Return [X, Y] of the center of cell containing provided text 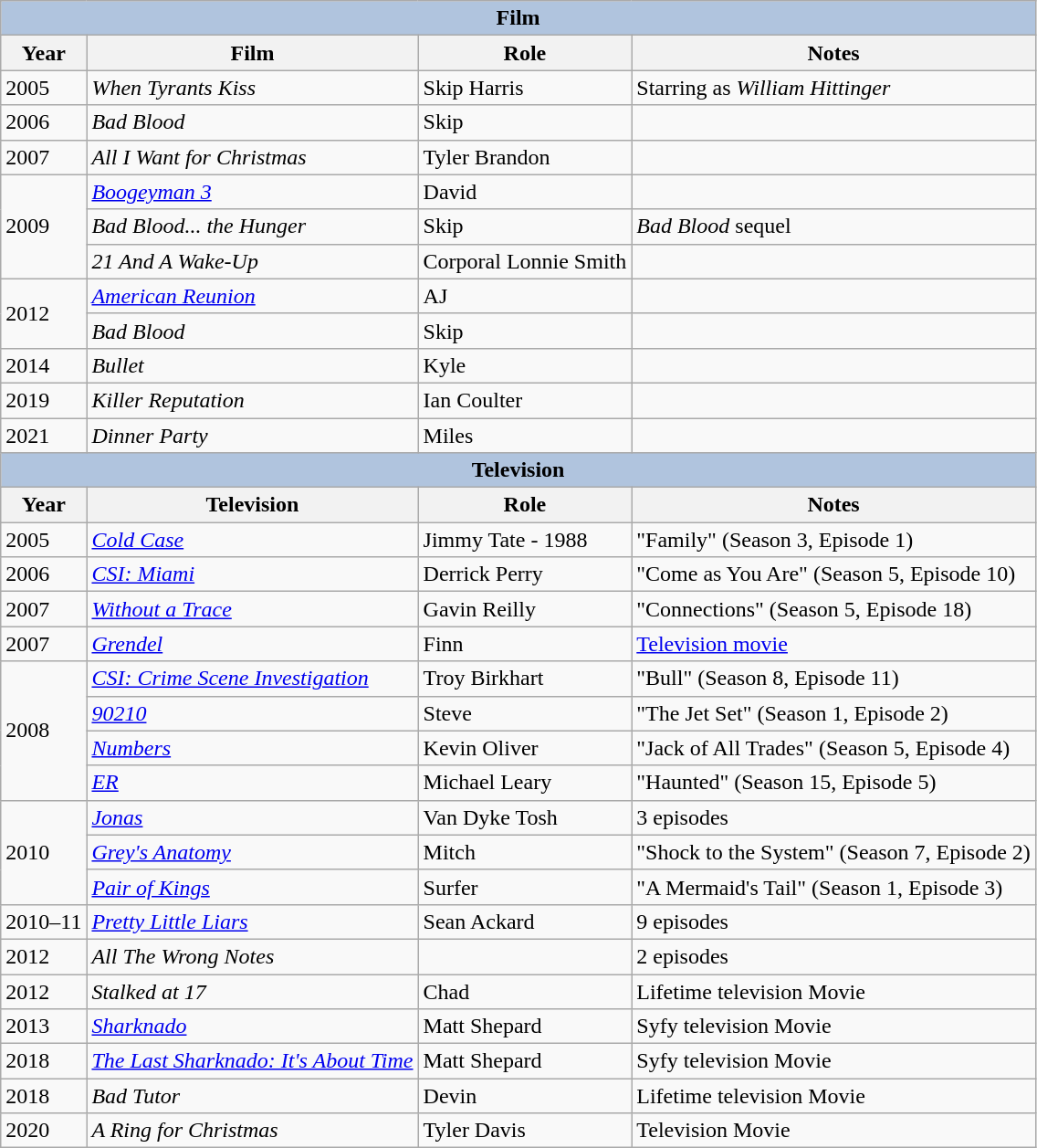
Jonas [252, 817]
Cold Case [252, 540]
Gavin Reilly [525, 609]
2021 [44, 436]
Ian Coulter [525, 400]
Finn [525, 644]
Steve [525, 713]
Grey's Anatomy [252, 852]
Television movie [834, 644]
Devin [525, 1096]
Michael Leary [525, 783]
All I Want for Christmas [252, 157]
21 And A Wake-Up [252, 261]
"Come as You Are" (Season 5, Episode 10) [834, 574]
Pair of Kings [252, 887]
All The Wrong Notes [252, 956]
Mitch [525, 852]
"A Mermaid's Tail" (Season 1, Episode 3) [834, 887]
Miles [525, 436]
2 episodes [834, 956]
Tyler Davis [525, 1131]
Surfer [525, 887]
Van Dyke Tosh [525, 817]
2019 [44, 400]
A Ring for Christmas [252, 1131]
AJ [525, 296]
When Tyrants Kiss [252, 88]
Sean Ackard [525, 922]
Tyler Brandon [525, 157]
"Shock to the System" (Season 7, Episode 2) [834, 852]
David [525, 192]
Grendel [252, 644]
2013 [44, 1027]
Corporal Lonnie Smith [525, 261]
Chad [525, 991]
Television Movie [834, 1131]
"Haunted" (Season 15, Episode 5) [834, 783]
9 episodes [834, 922]
Bad Blood sequel [834, 226]
2020 [44, 1131]
CSI: Miami [252, 574]
Stalked at 17 [252, 991]
"Bull" (Season 8, Episode 11) [834, 679]
Derrick Perry [525, 574]
Bad Tutor [252, 1096]
Kyle [525, 365]
Pretty Little Liars [252, 922]
90210 [252, 713]
"Jack of All Trades" (Season 5, Episode 4) [834, 748]
Dinner Party [252, 436]
2008 [44, 731]
Numbers [252, 748]
Starring as William Hittinger [834, 88]
2010 [44, 852]
Troy Birkhart [525, 679]
Skip Harris [525, 88]
2014 [44, 365]
3 episodes [834, 817]
Kevin Oliver [525, 748]
"Connections" (Season 5, Episode 18) [834, 609]
"The Jet Set" (Season 1, Episode 2) [834, 713]
Without a Trace [252, 609]
Bad Blood... the Hunger [252, 226]
Sharknado [252, 1027]
CSI: Crime Scene Investigation [252, 679]
The Last Sharknado: It's About Time [252, 1061]
Bullet [252, 365]
Boogeyman 3 [252, 192]
Jimmy Tate - 1988 [525, 540]
Killer Reputation [252, 400]
ER [252, 783]
2010–11 [44, 922]
"Family" (Season 3, Episode 1) [834, 540]
2009 [44, 226]
American Reunion [252, 296]
